Determine the [X, Y] coordinate at the center of the cell enclosing the given text.  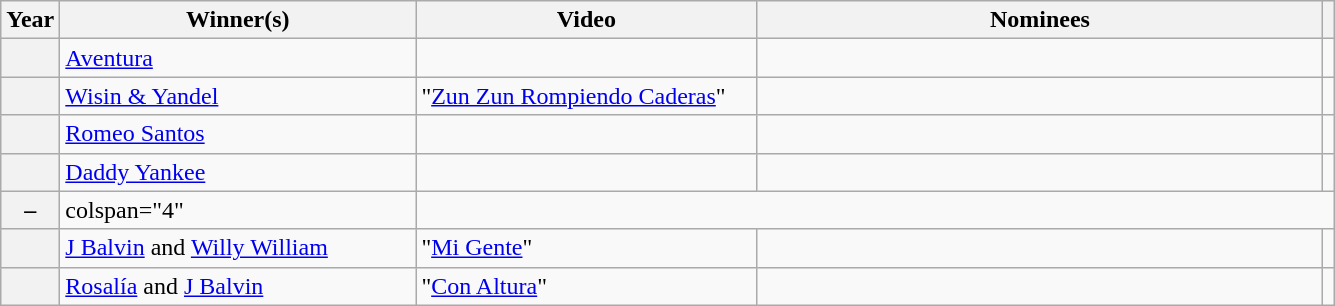
Wisin & Yandel [238, 96]
colspan="4" [238, 210]
Aventura [238, 58]
Rosalía and J Balvin [238, 286]
Video [586, 20]
Nominees [1040, 20]
Daddy Yankee [238, 172]
Winner(s) [238, 20]
J Balvin and Willy William [238, 248]
– [30, 210]
"Zun Zun Rompiendo Caderas" [586, 96]
Romeo Santos [238, 134]
"Mi Gente" [586, 248]
Year [30, 20]
"Con Altura" [586, 286]
